Locate the cell with the specified text and output its (X, Y) center coordinate. 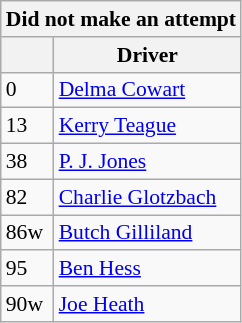
Joe Heath (148, 304)
0 (28, 90)
Driver (148, 55)
38 (28, 162)
90w (28, 304)
95 (28, 269)
Did not make an attempt (121, 19)
Charlie Glotzbach (148, 197)
82 (28, 197)
13 (28, 126)
Ben Hess (148, 269)
Kerry Teague (148, 126)
Delma Cowart (148, 90)
86w (28, 233)
P. J. Jones (148, 162)
Butch Gilliland (148, 233)
